From the cell containing the given text, extract its center point as [X, Y] coordinate. 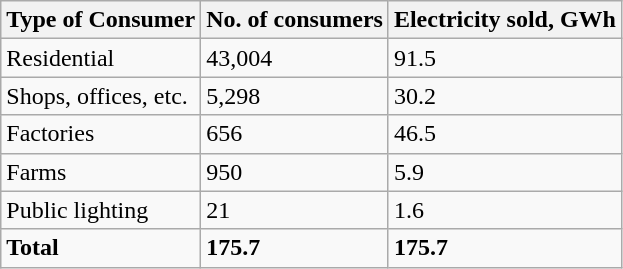
Public lighting [101, 210]
No. of consumers [295, 20]
Electricity sold, GWh [504, 20]
5.9 [504, 172]
Total [101, 248]
950 [295, 172]
Factories [101, 134]
21 [295, 210]
5,298 [295, 96]
91.5 [504, 58]
656 [295, 134]
43,004 [295, 58]
1.6 [504, 210]
30.2 [504, 96]
Shops, offices, etc. [101, 96]
Residential [101, 58]
Type of Consumer [101, 20]
Farms [101, 172]
46.5 [504, 134]
